Pinpoint the cell where the given text exists, returning its [X, Y] midpoint coordinate. 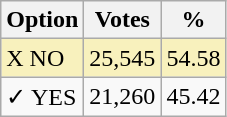
45.42 [194, 97]
25,545 [122, 58]
X NO [42, 58]
54.58 [194, 58]
21,260 [122, 97]
% [194, 20]
Option [42, 20]
✓ YES [42, 97]
Votes [122, 20]
